Locate the cell with the specified text and output its (X, Y) center coordinate. 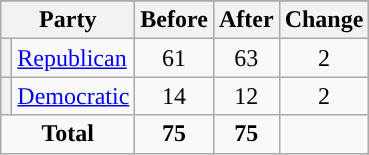
Total (68, 134)
After (246, 20)
63 (246, 58)
12 (246, 96)
61 (174, 58)
14 (174, 96)
Change (324, 20)
Republican (74, 58)
Party (68, 20)
Democratic (74, 96)
Before (174, 20)
